From the cell containing the given text, extract its center point as [X, Y] coordinate. 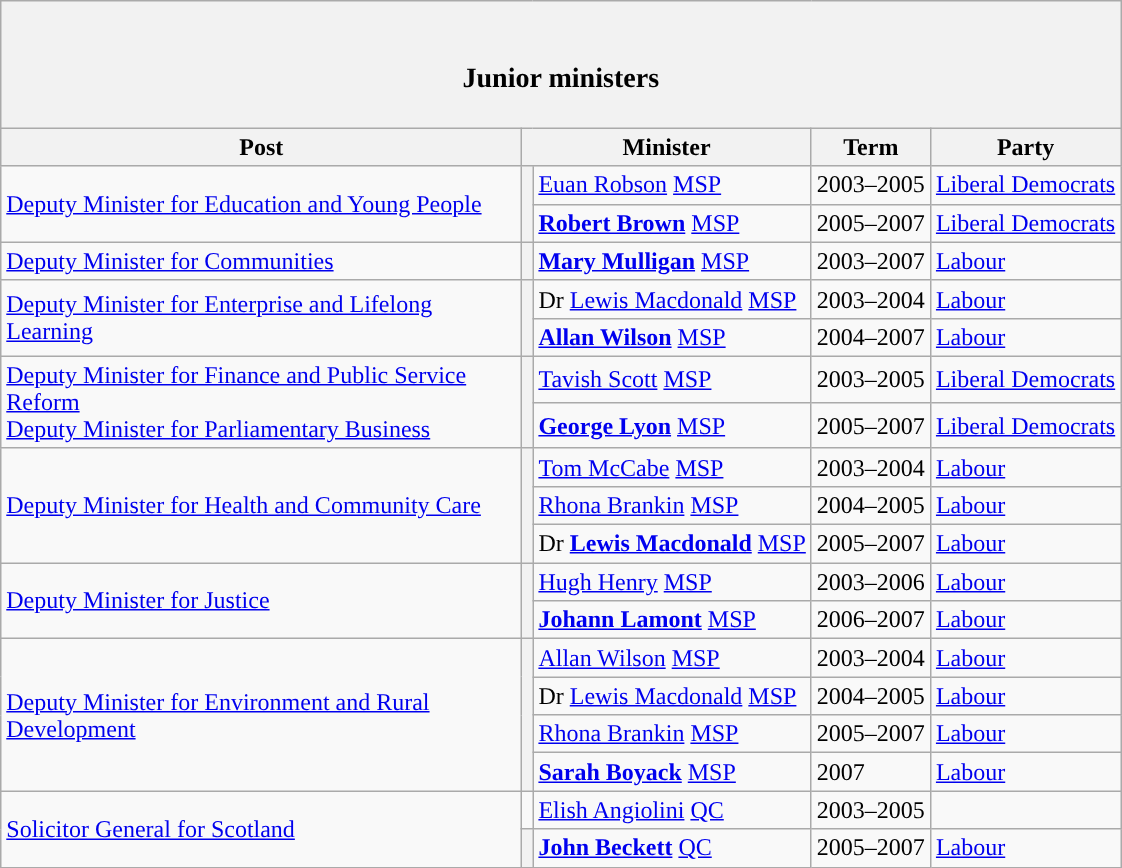
Party [1025, 147]
2007 [870, 772]
Deputy Minister for Education and Young People [262, 204]
Solicitor General for Scotland [262, 829]
Deputy Minister for Environment and Rural Development [262, 715]
Robert Brown MSP [672, 223]
2004–2007 [870, 337]
Deputy Minister for Communities [262, 261]
Deputy Minister for Justice [262, 601]
2003–2006 [870, 582]
Deputy Minister for Health and Community Care [262, 505]
Euan Robson MSP [672, 185]
Johann Lamont MSP [672, 620]
Deputy Minister for Enterprise and Lifelong Learning [262, 318]
Deputy Minister for Finance and Public Service ReformDeputy Minister for Parliamentary Business [262, 402]
Term [870, 147]
Tom McCabe MSP [672, 467]
Hugh Henry MSP [672, 582]
2003–2007 [870, 261]
Junior ministers [561, 64]
2006–2007 [870, 620]
John Beckett QC [672, 848]
Minister [667, 147]
Mary Mulligan MSP [672, 261]
Post [262, 147]
George Lyon MSP [672, 425]
Elish Angiolini QC [672, 810]
Tavish Scott MSP [672, 379]
Sarah Boyack MSP [672, 772]
